From the cell containing the given text, extract its center point as (x, y) coordinate. 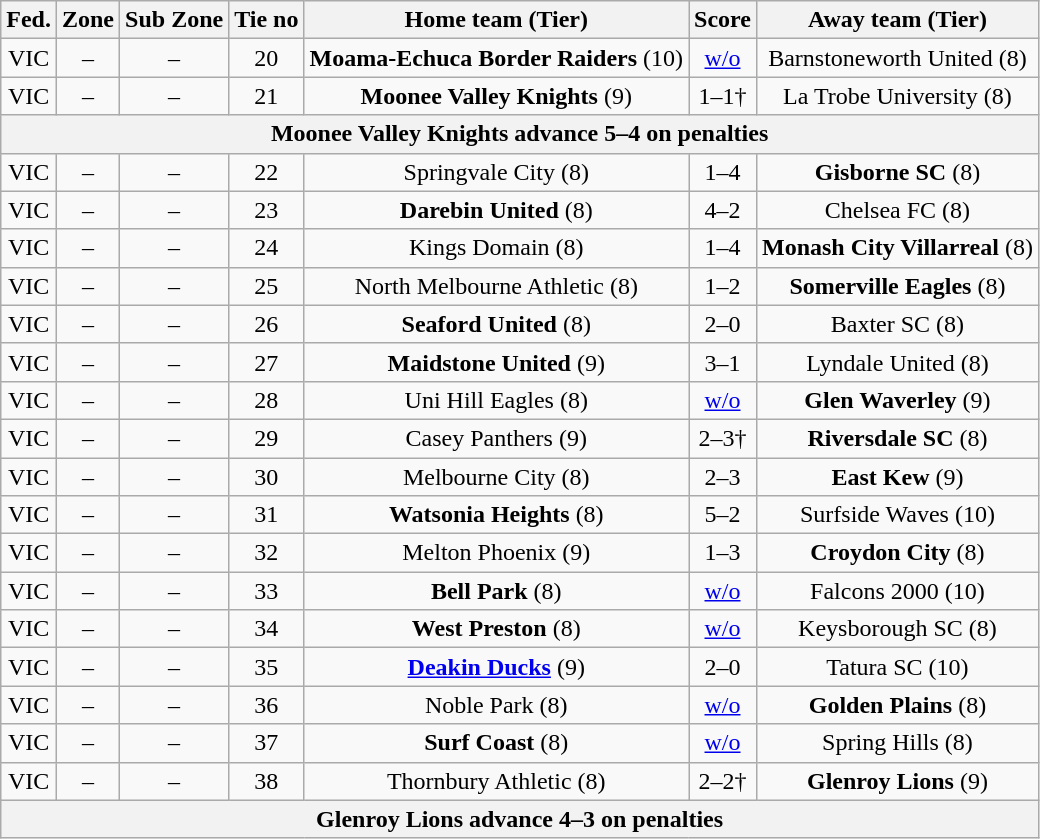
30 (266, 477)
Glen Waverley (9) (897, 400)
2–3 (723, 477)
Bell Park (8) (496, 591)
2–3† (723, 438)
38 (266, 781)
West Preston (8) (496, 629)
Moonee Valley Knights (9) (496, 96)
Watsonia Heights (8) (496, 515)
Barnstoneworth United (8) (897, 58)
27 (266, 362)
5–2 (723, 515)
Kings Domain (8) (496, 248)
Somerville Eagles (8) (897, 286)
Deakin Ducks (9) (496, 667)
Moonee Valley Knights advance 5–4 on penalties (520, 134)
1–3 (723, 553)
29 (266, 438)
Riversdale SC (8) (897, 438)
33 (266, 591)
Home team (Tier) (496, 20)
Uni Hill Eagles (8) (496, 400)
Noble Park (8) (496, 705)
Casey Panthers (9) (496, 438)
Darebin United (8) (496, 210)
Monash City Villarreal (8) (897, 248)
Gisborne SC (8) (897, 172)
Falcons 2000 (10) (897, 591)
La Trobe University (8) (897, 96)
Zone (88, 20)
31 (266, 515)
Seaford United (8) (496, 324)
26 (266, 324)
32 (266, 553)
3–1 (723, 362)
Golden Plains (8) (897, 705)
2–2† (723, 781)
Keysborough SC (8) (897, 629)
34 (266, 629)
Maidstone United (9) (496, 362)
23 (266, 210)
Score (723, 20)
21 (266, 96)
East Kew (9) (897, 477)
Surf Coast (8) (496, 743)
28 (266, 400)
4–2 (723, 210)
Surfside Waves (10) (897, 515)
Spring Hills (8) (897, 743)
35 (266, 667)
36 (266, 705)
1–1† (723, 96)
Tatura SC (10) (897, 667)
20 (266, 58)
22 (266, 172)
North Melbourne Athletic (8) (496, 286)
Glenroy Lions advance 4–3 on penalties (520, 819)
Chelsea FC (8) (897, 210)
Melbourne City (8) (496, 477)
Baxter SC (8) (897, 324)
37 (266, 743)
1–2 (723, 286)
Sub Zone (174, 20)
Thornbury Athletic (8) (496, 781)
Croydon City (8) (897, 553)
Moama-Echuca Border Raiders (10) (496, 58)
24 (266, 248)
Melton Phoenix (9) (496, 553)
Tie no (266, 20)
Glenroy Lions (9) (897, 781)
Lyndale United (8) (897, 362)
25 (266, 286)
Fed. (29, 20)
Away team (Tier) (897, 20)
Springvale City (8) (496, 172)
